Provide the [X, Y] coordinate of the cell's center where the given text is located.  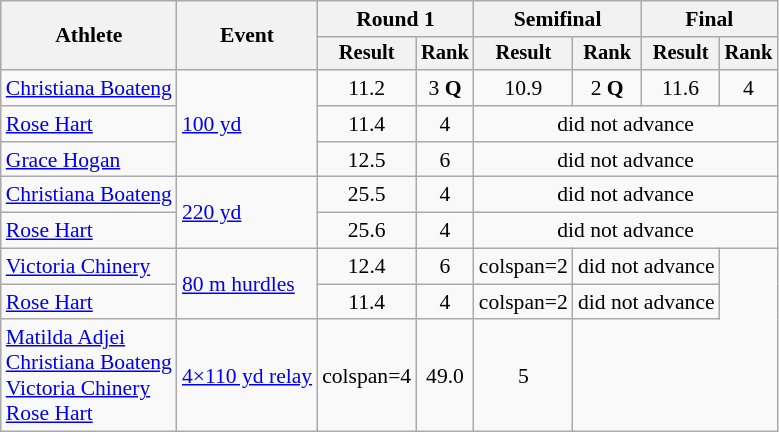
12.5 [366, 160]
Victoria Chinery [89, 267]
10.9 [524, 88]
Matilda AdjeiChristiana BoatengVictoria ChineryRose Hart [89, 376]
5 [524, 376]
2 Q [608, 88]
Semifinal [558, 19]
colspan=4 [366, 376]
49.0 [445, 376]
4×110 yd relay [247, 376]
11.6 [680, 88]
Event [247, 36]
12.4 [366, 267]
Round 1 [396, 19]
80 m hurdles [247, 284]
3 Q [445, 88]
100 yd [247, 124]
Final [709, 19]
220 yd [247, 212]
25.5 [366, 195]
Grace Hogan [89, 160]
Athlete [89, 36]
11.2 [366, 88]
25.6 [366, 231]
